Detect which cell encompasses the target text, then output its [X, Y] center coordinate. 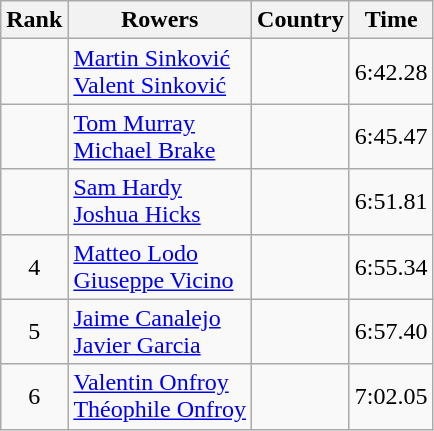
Martin SinkovićValent Sinković [160, 72]
4 [34, 266]
Rank [34, 20]
6:55.34 [391, 266]
6:57.40 [391, 332]
Rowers [160, 20]
Tom MurrayMichael Brake [160, 136]
6:42.28 [391, 72]
Matteo LodoGiuseppe Vicino [160, 266]
5 [34, 332]
7:02.05 [391, 396]
Jaime CanalejoJavier Garcia [160, 332]
Time [391, 20]
6 [34, 396]
Country [301, 20]
Valentin OnfroyThéophile Onfroy [160, 396]
6:51.81 [391, 202]
6:45.47 [391, 136]
Sam HardyJoshua Hicks [160, 202]
